Identify which cell holds the provided text, then report its (x, y) central coordinate. 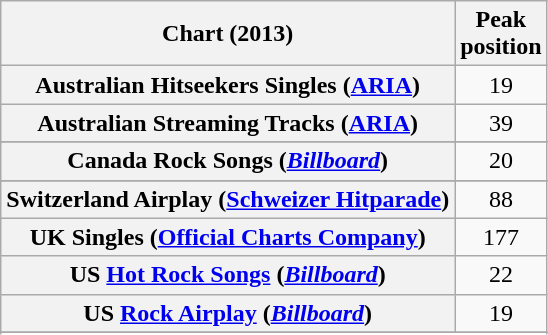
20 (501, 161)
88 (501, 199)
UK Singles (Official Charts Company) (228, 237)
177 (501, 237)
22 (501, 275)
US Rock Airplay (Billboard) (228, 313)
Australian Streaming Tracks (ARIA) (228, 123)
US Hot Rock Songs (Billboard) (228, 275)
Australian Hitseekers Singles (ARIA) (228, 85)
Chart (2013) (228, 34)
Canada Rock Songs (Billboard) (228, 161)
39 (501, 123)
Peakposition (501, 34)
Switzerland Airplay (Schweizer Hitparade) (228, 199)
